For the text-containing cell, return its midpoint in [x, y] coordinate format. 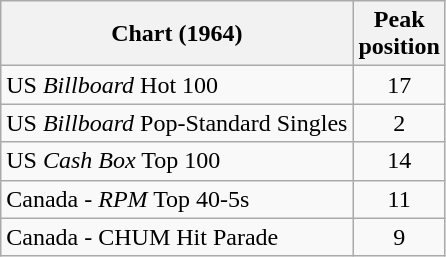
9 [399, 237]
US Billboard Hot 100 [177, 85]
US Cash Box Top 100 [177, 161]
US Billboard Pop-Standard Singles [177, 123]
17 [399, 85]
11 [399, 199]
2 [399, 123]
Peakposition [399, 34]
Canada - CHUM Hit Parade [177, 237]
14 [399, 161]
Chart (1964) [177, 34]
Canada - RPM Top 40-5s [177, 199]
